Detect which cell encompasses the target text, then output its (X, Y) center coordinate. 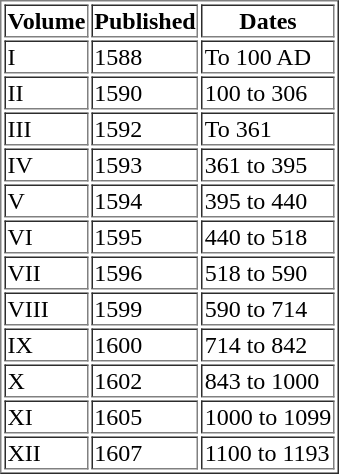
1607 (144, 452)
590 to 714 (268, 308)
1599 (144, 308)
440 to 518 (268, 236)
To 100 AD (268, 56)
VII (46, 272)
1605 (144, 416)
1588 (144, 56)
XI (46, 416)
100 to 306 (268, 92)
II (46, 92)
VI (46, 236)
361 to 395 (268, 164)
1000 to 1099 (268, 416)
Dates (268, 20)
1100 to 1193 (268, 452)
Volume (46, 20)
843 to 1000 (268, 380)
VIII (46, 308)
395 to 440 (268, 200)
1602 (144, 380)
1593 (144, 164)
518 to 590 (268, 272)
Published (144, 20)
1590 (144, 92)
1594 (144, 200)
IX (46, 344)
1595 (144, 236)
714 to 842 (268, 344)
1592 (144, 128)
IV (46, 164)
I (46, 56)
III (46, 128)
1600 (144, 344)
X (46, 380)
V (46, 200)
1596 (144, 272)
XII (46, 452)
To 361 (268, 128)
